Pinpoint the cell where the given text exists, returning its (X, Y) midpoint coordinate. 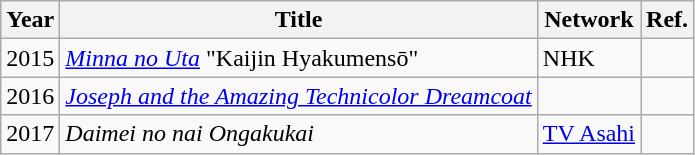
2015 (30, 58)
TV Asahi (588, 134)
Daimei no nai Ongakukai (298, 134)
NHK (588, 58)
Ref. (668, 20)
Year (30, 20)
Title (298, 20)
Network (588, 20)
2016 (30, 96)
Minna no Uta "Kaijin Hyakumensō" (298, 58)
2017 (30, 134)
Joseph and the Amazing Technicolor Dreamcoat (298, 96)
